Search for the cell housing the specified text and yield its (x, y) center coordinate. 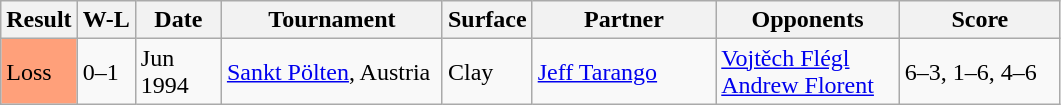
Tournament (332, 20)
Surface (487, 20)
Clay (487, 72)
Partner (624, 20)
Sankt Pölten, Austria (332, 72)
Result (39, 20)
Vojtěch Flégl Andrew Florent (808, 72)
Date (178, 20)
Opponents (808, 20)
6–3, 1–6, 4–6 (980, 72)
Loss (39, 72)
W-L (106, 20)
Jun 1994 (178, 72)
Jeff Tarango (624, 72)
0–1 (106, 72)
Score (980, 20)
